Identify which cell holds the provided text, then report its (x, y) central coordinate. 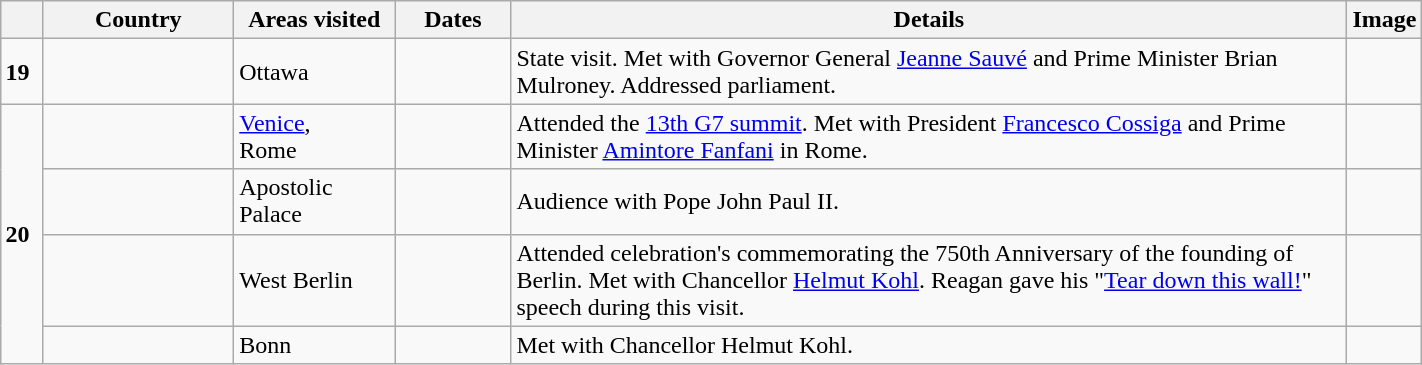
19 (22, 72)
Areas visited (314, 20)
Ottawa (314, 72)
Audience with Pope John Paul II. (929, 202)
Apostolic Palace (314, 202)
Attended the 13th G7 summit. Met with President Francesco Cossiga and Prime Minister Amintore Fanfani in Rome. (929, 136)
Bonn (314, 345)
State visit. Met with Governor General Jeanne Sauvé and Prime Minister Brian Mulroney. Addressed parliament. (929, 72)
Met with Chancellor Helmut Kohl. (929, 345)
Details (929, 20)
Image (1384, 20)
20 (22, 234)
Country (138, 20)
Venice,Rome (314, 136)
West Berlin (314, 280)
Dates (453, 20)
